Scan for the cell matching the given text and deliver its (x, y) coordinate at center. 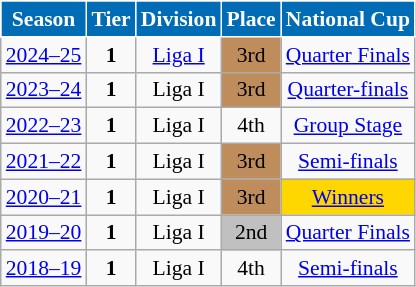
Winners (348, 197)
2018–19 (44, 269)
2024–25 (44, 55)
Place (250, 19)
Season (44, 19)
2nd (250, 233)
2022–23 (44, 126)
Division (179, 19)
2020–21 (44, 197)
2019–20 (44, 233)
Quarter-finals (348, 90)
2021–22 (44, 162)
Group Stage (348, 126)
National Cup (348, 19)
2023–24 (44, 90)
Tier (110, 19)
